Provide the (X, Y) coordinate of the cell's center where the given text is located.  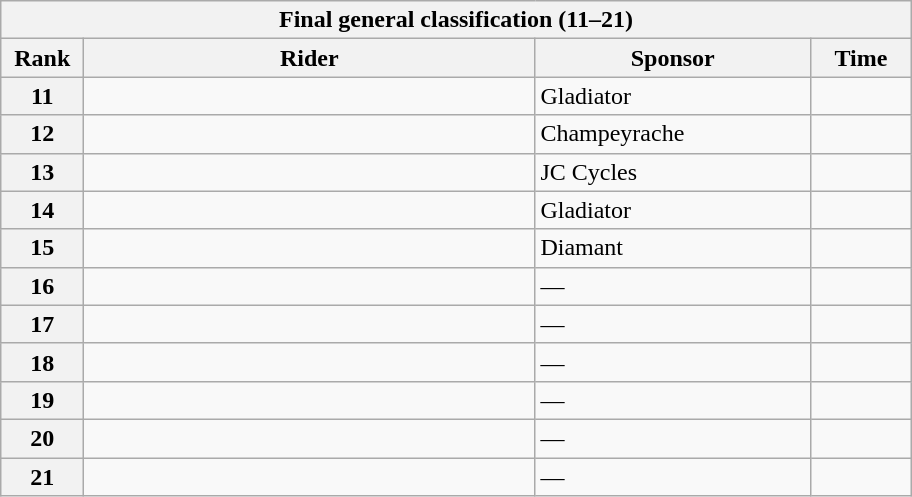
Diamant (673, 248)
Rider (310, 58)
14 (42, 210)
Sponsor (673, 58)
16 (42, 286)
11 (42, 96)
19 (42, 400)
Champeyrache (673, 134)
20 (42, 438)
Time (862, 58)
18 (42, 362)
15 (42, 248)
Rank (42, 58)
Final general classification (11–21) (456, 20)
JC Cycles (673, 172)
17 (42, 324)
13 (42, 172)
21 (42, 477)
12 (42, 134)
